Extract the (x, y) coordinate from the center of the cell holding the provided text.  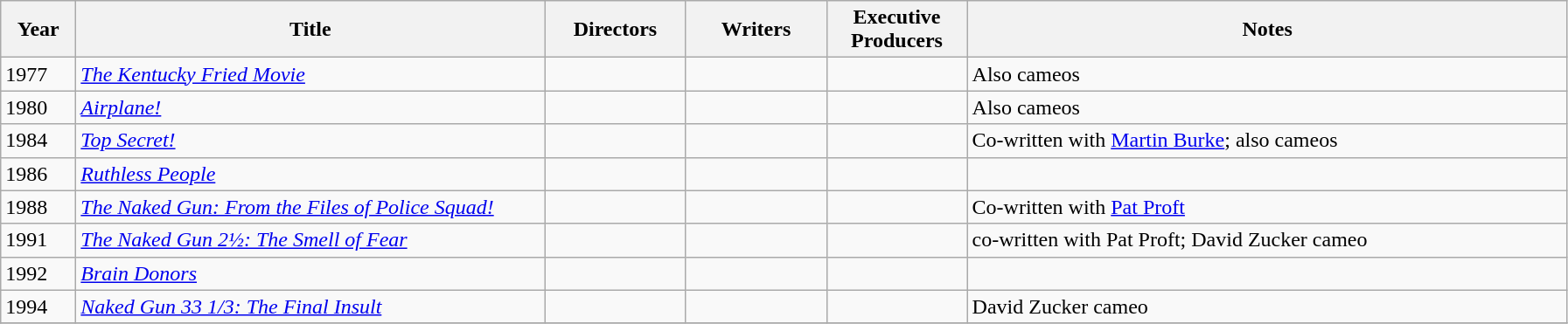
Writers (756, 30)
1980 (38, 107)
Year (38, 30)
Notes (1267, 30)
The Naked Gun: From the Files of Police Squad! (310, 207)
Co-written with Martin Burke; also cameos (1267, 141)
Naked Gun 33 1/3: The Final Insult (310, 307)
The Naked Gun 2½: The Smell of Fear (310, 240)
The Kentucky Fried Movie (310, 74)
1988 (38, 207)
Co-written with Pat Proft (1267, 207)
Top Secret! (310, 141)
1986 (38, 174)
Title (310, 30)
1991 (38, 240)
David Zucker cameo (1267, 307)
Brain Donors (310, 273)
1992 (38, 273)
Directors (616, 30)
1984 (38, 141)
1977 (38, 74)
Airplane! (310, 107)
co-written with Pat Proft; David Zucker cameo (1267, 240)
Executive Producers (897, 30)
1994 (38, 307)
Ruthless People (310, 174)
